Capture the cell that displays the provided text and extract its (x, y) central coordinate. 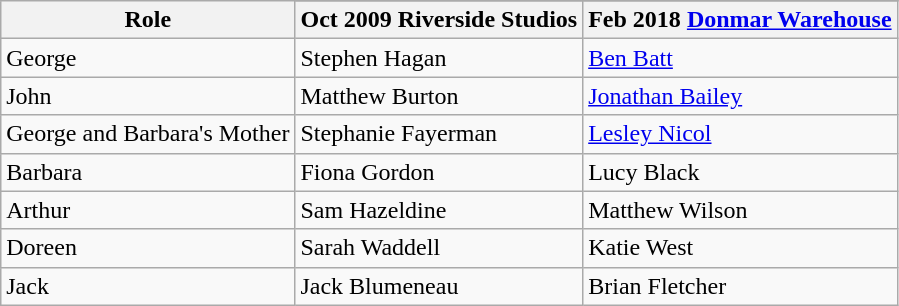
Lesley Nicol (740, 134)
Stephen Hagan (439, 58)
Doreen (148, 248)
Fiona Gordon (439, 172)
Sarah Waddell (439, 248)
Sam Hazeldine (439, 210)
Arthur (148, 210)
Ben Batt (740, 58)
Matthew Burton (439, 96)
Barbara (148, 172)
Role (148, 20)
Jack (148, 286)
Jack Blumeneau (439, 286)
George and Barbara's Mother (148, 134)
Feb 2018 Donmar Warehouse (740, 20)
Oct 2009 Riverside Studios (439, 20)
Matthew Wilson (740, 210)
Brian Fletcher (740, 286)
Lucy Black (740, 172)
Jonathan Bailey (740, 96)
John (148, 96)
Stephanie Fayerman (439, 134)
George (148, 58)
Katie West (740, 248)
